Identify which cell holds the provided text, then report its [x, y] central coordinate. 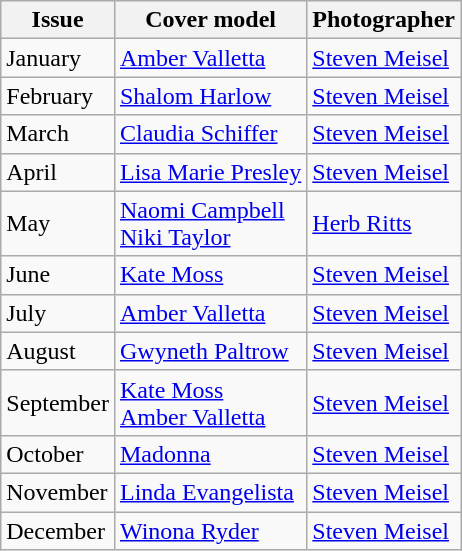
June [58, 275]
Cover model [210, 20]
May [58, 224]
April [58, 172]
March [58, 134]
Gwyneth Paltrow [210, 351]
Claudia Schiffer [210, 134]
Lisa Marie Presley [210, 172]
December [58, 531]
August [58, 351]
February [58, 96]
September [58, 402]
Photographer [384, 20]
Madonna [210, 454]
Winona Ryder [210, 531]
January [58, 58]
Shalom Harlow [210, 96]
Kate MossAmber Valletta [210, 402]
Herb Ritts [384, 224]
July [58, 313]
Linda Evangelista [210, 492]
November [58, 492]
Kate Moss [210, 275]
October [58, 454]
Naomi CampbellNiki Taylor [210, 224]
Issue [58, 20]
